Return the [x, y] coordinate for the center point of the cell that contains the specified text.  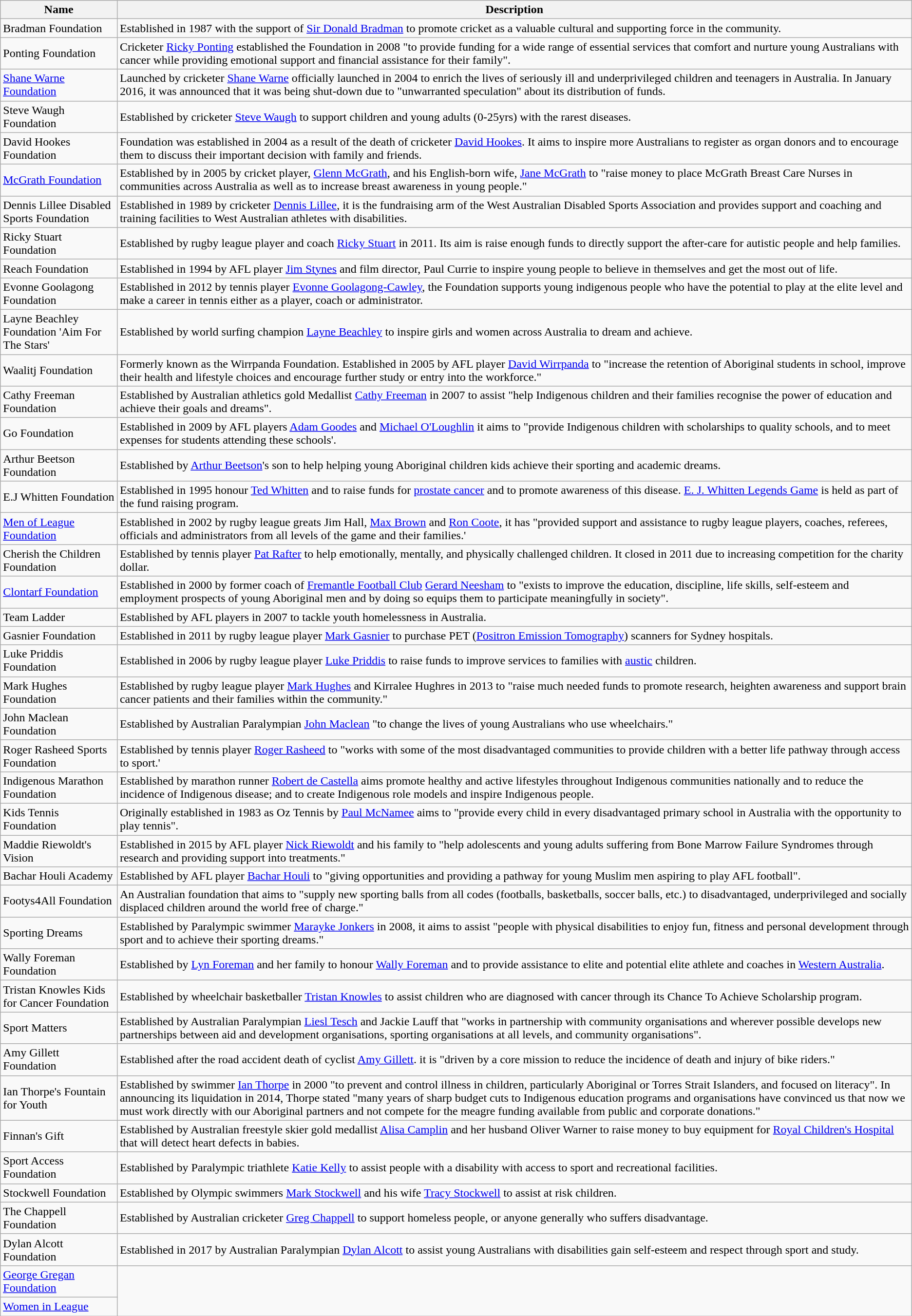
Cherish the Children Foundation [59, 560]
Established by Australian cricketer Greg Chappell to support homeless people, or anyone generally who suffers disadvantage. [514, 1218]
Stockwell Foundation [59, 1193]
Ian Thorpe's Fountain for Youth [59, 1098]
Indigenous Marathon Foundation [59, 787]
David Hookes Foundation [59, 148]
Evonne Goolagong Foundation [59, 293]
Established in 1987 with the support of Sir Donald Bradman to promote cricket as a valuable cultural and supporting force in the community. [514, 28]
Sport Access Foundation [59, 1168]
Established by cricketer Steve Waugh to support children and young adults (0-25yrs) with the rarest diseases. [514, 117]
Waalitj Foundation [59, 370]
Name [59, 10]
Established by Olympic swimmers Mark Stockwell and his wife Tracy Stockwell to assist at risk children. [514, 1193]
Kids Tennis Foundation [59, 819]
Established by world surfing champion Layne Beachley to inspire girls and women across Australia to dream and achieve. [514, 332]
Bradman Foundation [59, 28]
Go Foundation [59, 433]
Established in 2011 by rugby league player Mark Gasnier to purchase PET (Positron Emission Tomography) scanners for Sydney hospitals. [514, 636]
McGrath Foundation [59, 180]
Ricky Stuart Foundation [59, 244]
Layne Beachley Foundation 'Aim For The Stars' [59, 332]
Steve Waugh Foundation [59, 117]
Women in League [59, 1306]
Amy Gillett Foundation [59, 1060]
Ponting Foundation [59, 54]
Sport Matters [59, 1028]
Reach Foundation [59, 268]
Mark Hughes Foundation [59, 693]
Shane Warne Foundation [59, 85]
Established by Arthur Beetson's son to help helping young Aboriginal children kids achieve their sporting and academic dreams. [514, 466]
Bachar Houli Academy [59, 876]
Roger Rasheed Sports Foundation [59, 756]
Established by AFL player Bachar Houli to "giving opportunities and providing a pathway for young Muslim men aspiring to play AFL football". [514, 876]
Clontarf Foundation [59, 592]
Finnan's Gift [59, 1136]
Luke Priddis Foundation [59, 660]
Arthur Beetson Foundation [59, 466]
Men of League Foundation [59, 529]
Sporting Dreams [59, 933]
Wally Foreman Foundation [59, 964]
Gasnier Foundation [59, 636]
George Gregan Foundation [59, 1281]
E.J Whitten Foundation [59, 497]
The Chappell Foundation [59, 1218]
Established by Paralympic triathlete Katie Kelly to assist people with a disability with access to sport and recreational facilities. [514, 1168]
Dylan Alcott Foundation [59, 1250]
Dennis Lillee Disabled Sports Foundation [59, 211]
Established by AFL players in 2007 to tackle youth homelessness in Australia. [514, 617]
Description [514, 10]
Cathy Freeman Foundation [59, 402]
Team Ladder [59, 617]
Established in 2006 by rugby league player Luke Priddis to raise funds to improve services to families with austic children. [514, 660]
John Maclean Foundation [59, 724]
Established by Australian Paralympian John Maclean "to change the lives of young Australians who use wheelchairs." [514, 724]
Footys4All Foundation [59, 901]
Tristan Knowles Kids for Cancer Foundation [59, 996]
Maddie Riewoldt's Vision [59, 850]
